Extract the (X, Y) coordinate from the center of the cell holding the provided text.  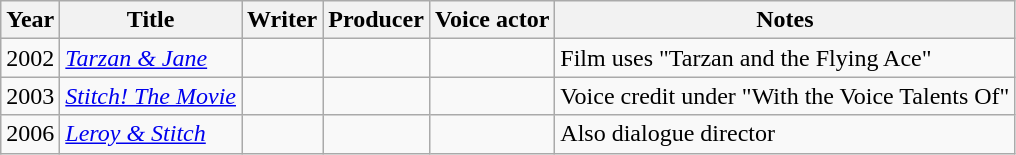
Voice credit under "With the Voice Talents Of" (785, 96)
Title (151, 20)
Notes (785, 20)
Stitch! The Movie (151, 96)
Producer (376, 20)
Leroy & Stitch (151, 134)
Tarzan & Jane (151, 58)
Year (30, 20)
2002 (30, 58)
Also dialogue director (785, 134)
Voice actor (492, 20)
Writer (282, 20)
2003 (30, 96)
Film uses "Tarzan and the Flying Ace" (785, 58)
2006 (30, 134)
